Capture the cell that displays the provided text and extract its (X, Y) central coordinate. 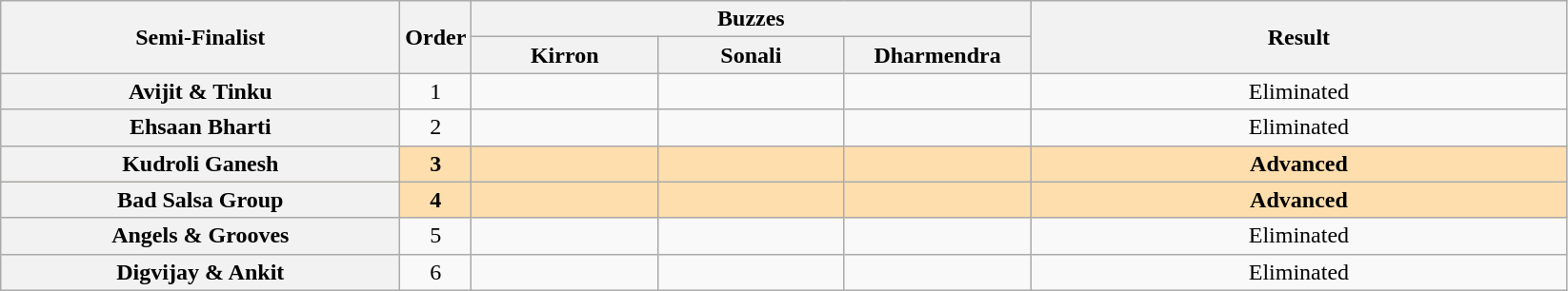
1 (436, 91)
4 (436, 200)
Sonali (752, 55)
Digvijay & Ankit (200, 272)
Angels & Grooves (200, 236)
2 (436, 127)
Order (436, 37)
Kudroli Ganesh (200, 164)
Result (1299, 37)
Dharmendra (937, 55)
3 (436, 164)
Avijit & Tinku (200, 91)
Bad Salsa Group (200, 200)
5 (436, 236)
Ehsaan Bharti (200, 127)
Kirron (565, 55)
6 (436, 272)
Semi-Finalist (200, 37)
Buzzes (751, 19)
